Return (X, Y) of the center of cell containing provided text 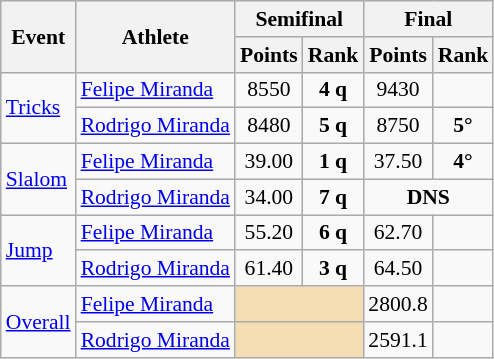
DNS (428, 197)
61.40 (269, 269)
3 q (334, 269)
Jump (38, 250)
7 q (334, 197)
Final (428, 19)
8750 (398, 126)
55.20 (269, 233)
2800.8 (398, 304)
8480 (269, 126)
9430 (398, 90)
Semifinal (299, 19)
2591.1 (398, 340)
34.00 (269, 197)
62.70 (398, 233)
Slalom (38, 180)
Overall (38, 322)
64.50 (398, 269)
37.50 (398, 162)
Athlete (156, 36)
Event (38, 36)
39.00 (269, 162)
8550 (269, 90)
1 q (334, 162)
4° (464, 162)
Tricks (38, 108)
5 q (334, 126)
4 q (334, 90)
6 q (334, 233)
5° (464, 126)
